From the cell containing the given text, extract its center point as (X, Y) coordinate. 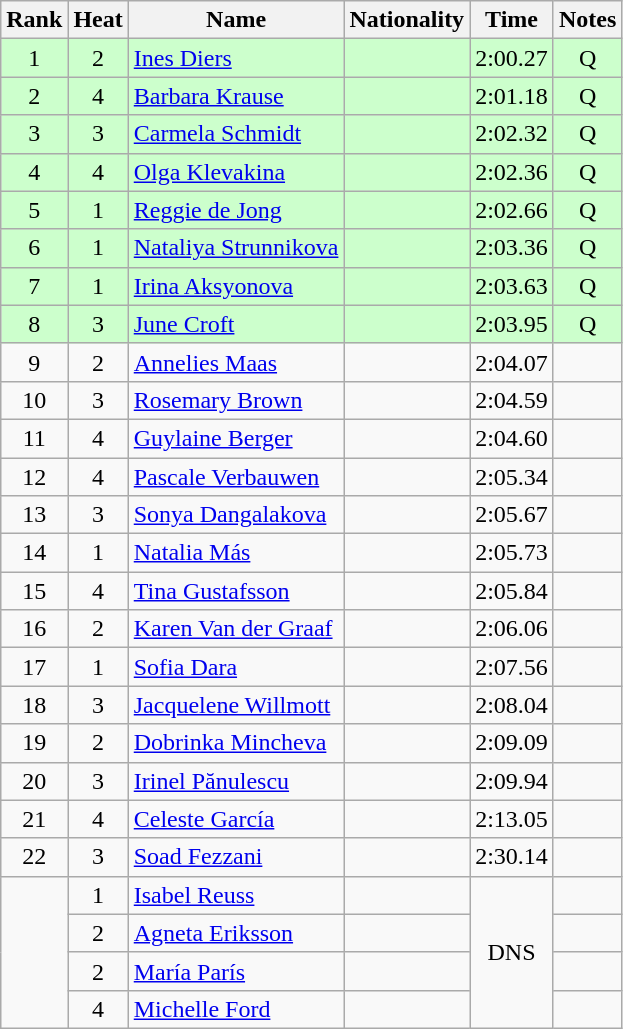
21 (34, 819)
2:09.09 (512, 743)
2:04.59 (512, 400)
Reggie de Jong (236, 210)
2:04.60 (512, 438)
Irinel Pănulescu (236, 781)
Nationality (407, 20)
2:05.67 (512, 515)
2:07.56 (512, 667)
Karen Van der Graaf (236, 629)
Celeste García (236, 819)
Rank (34, 20)
Irina Aksyonova (236, 286)
Notes (587, 20)
Soad Fezzani (236, 857)
2:03.95 (512, 324)
8 (34, 324)
7 (34, 286)
María París (236, 971)
2:05.73 (512, 553)
Natalia Más (236, 553)
2:08.04 (512, 705)
20 (34, 781)
Sofia Dara (236, 667)
Carmela Schmidt (236, 134)
Annelies Maas (236, 362)
2:13.05 (512, 819)
2:02.32 (512, 134)
Name (236, 20)
14 (34, 553)
Olga Klevakina (236, 172)
2:03.63 (512, 286)
June Croft (236, 324)
Nataliya Strunnikova (236, 248)
15 (34, 591)
2:00.27 (512, 58)
6 (34, 248)
Time (512, 20)
Agneta Eriksson (236, 933)
DNS (512, 952)
12 (34, 477)
Dobrinka Mincheva (236, 743)
10 (34, 400)
9 (34, 362)
2:02.36 (512, 172)
13 (34, 515)
Michelle Ford (236, 1009)
Tina Gustafsson (236, 591)
2:05.84 (512, 591)
2:09.94 (512, 781)
Ines Diers (236, 58)
Isabel Reuss (236, 895)
2:04.07 (512, 362)
2:03.36 (512, 248)
Heat (98, 20)
Sonya Dangalakova (236, 515)
Barbara Krause (236, 96)
2:05.34 (512, 477)
19 (34, 743)
Jacquelene Willmott (236, 705)
2:02.66 (512, 210)
2:01.18 (512, 96)
16 (34, 629)
Pascale Verbauwen (236, 477)
11 (34, 438)
2:06.06 (512, 629)
5 (34, 210)
Guylaine Berger (236, 438)
Rosemary Brown (236, 400)
17 (34, 667)
18 (34, 705)
22 (34, 857)
2:30.14 (512, 857)
